For the text-containing cell, return its midpoint in (X, Y) coordinate format. 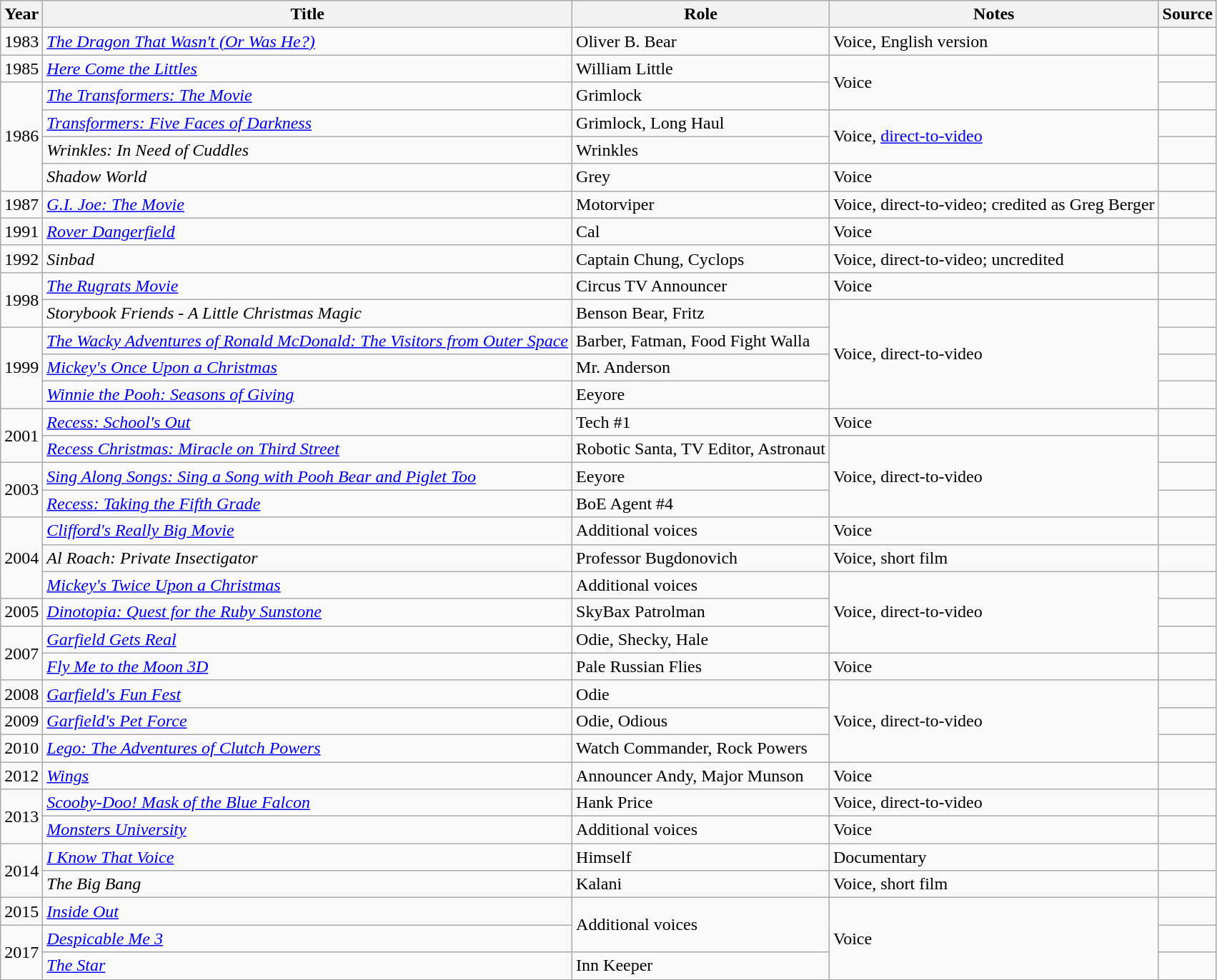
Source (1188, 14)
2010 (21, 748)
2015 (21, 911)
Wrinkles: In Need of Cuddles (307, 150)
I Know That Voice (307, 857)
2017 (21, 952)
Grey (701, 177)
1985 (21, 69)
2004 (21, 558)
The Transformers: The Movie (307, 96)
2012 (21, 775)
Cal (701, 231)
Sinbad (307, 259)
Voice, direct-to-video; uncredited (993, 259)
2014 (21, 871)
Circus TV Announcer (701, 286)
Garfield's Pet Force (307, 721)
2001 (21, 436)
SkyBax Patrolman (701, 612)
Wings (307, 775)
Documentary (993, 857)
Inside Out (307, 911)
Tech #1 (701, 422)
Monsters University (307, 830)
Al Roach: Private Insectigator (307, 558)
Pale Russian Flies (701, 666)
Scooby-Doo! Mask of the Blue Falcon (307, 803)
2007 (21, 653)
Odie (701, 694)
Here Come the Littles (307, 69)
Wrinkles (701, 150)
2009 (21, 721)
Voice, direct-to-video; credited as Greg Berger (993, 204)
Robotic Santa, TV Editor, Astronaut (701, 449)
Recess: Taking the Fifth Grade (307, 504)
Barber, Fatman, Food Fight Walla (701, 341)
William Little (701, 69)
BoE Agent #4 (701, 504)
Motorviper (701, 204)
Despicable Me 3 (307, 939)
Grimlock (701, 96)
Voice, English version (993, 41)
The Dragon That Wasn't (Or Was He?) (307, 41)
Inn Keeper (701, 966)
Rover Dangerfield (307, 231)
Year (21, 14)
Hank Price (701, 803)
2005 (21, 612)
1999 (21, 368)
Dinotopia: Quest for the Ruby Sunstone (307, 612)
Grimlock, Long Haul (701, 123)
The Star (307, 966)
Notes (993, 14)
Shadow World (307, 177)
Mickey's Once Upon a Christmas (307, 368)
Kalani (701, 884)
2003 (21, 490)
The Rugrats Movie (307, 286)
Lego: The Adventures of Clutch Powers (307, 748)
1998 (21, 299)
Winnie the Pooh: Seasons of Giving (307, 395)
The Big Bang (307, 884)
Role (701, 14)
Mr. Anderson (701, 368)
Oliver B. Bear (701, 41)
Garfield's Fun Fest (307, 694)
Odie, Odious (701, 721)
Announcer Andy, Major Munson (701, 775)
Sing Along Songs: Sing a Song with Pooh Bear and Piglet Too (307, 476)
2013 (21, 816)
Storybook Friends - A Little Christmas Magic (307, 313)
Himself (701, 857)
Fly Me to the Moon 3D (307, 666)
Benson Bear, Fritz (701, 313)
G.I. Joe: The Movie (307, 204)
1986 (21, 136)
Recess Christmas: Miracle on Third Street (307, 449)
Professor Bugdonovich (701, 558)
1991 (21, 231)
1983 (21, 41)
Clifford's Really Big Movie (307, 531)
Odie, Shecky, Hale (701, 639)
Captain Chung, Cyclops (701, 259)
1992 (21, 259)
Mickey's Twice Upon a Christmas (307, 585)
Garfield Gets Real (307, 639)
Transformers: Five Faces of Darkness (307, 123)
2008 (21, 694)
The Wacky Adventures of Ronald McDonald: The Visitors from Outer Space (307, 341)
Title (307, 14)
Recess: School's Out (307, 422)
1987 (21, 204)
Watch Commander, Rock Powers (701, 748)
